Extract the (X, Y) coordinate from the center of the cell holding the provided text.  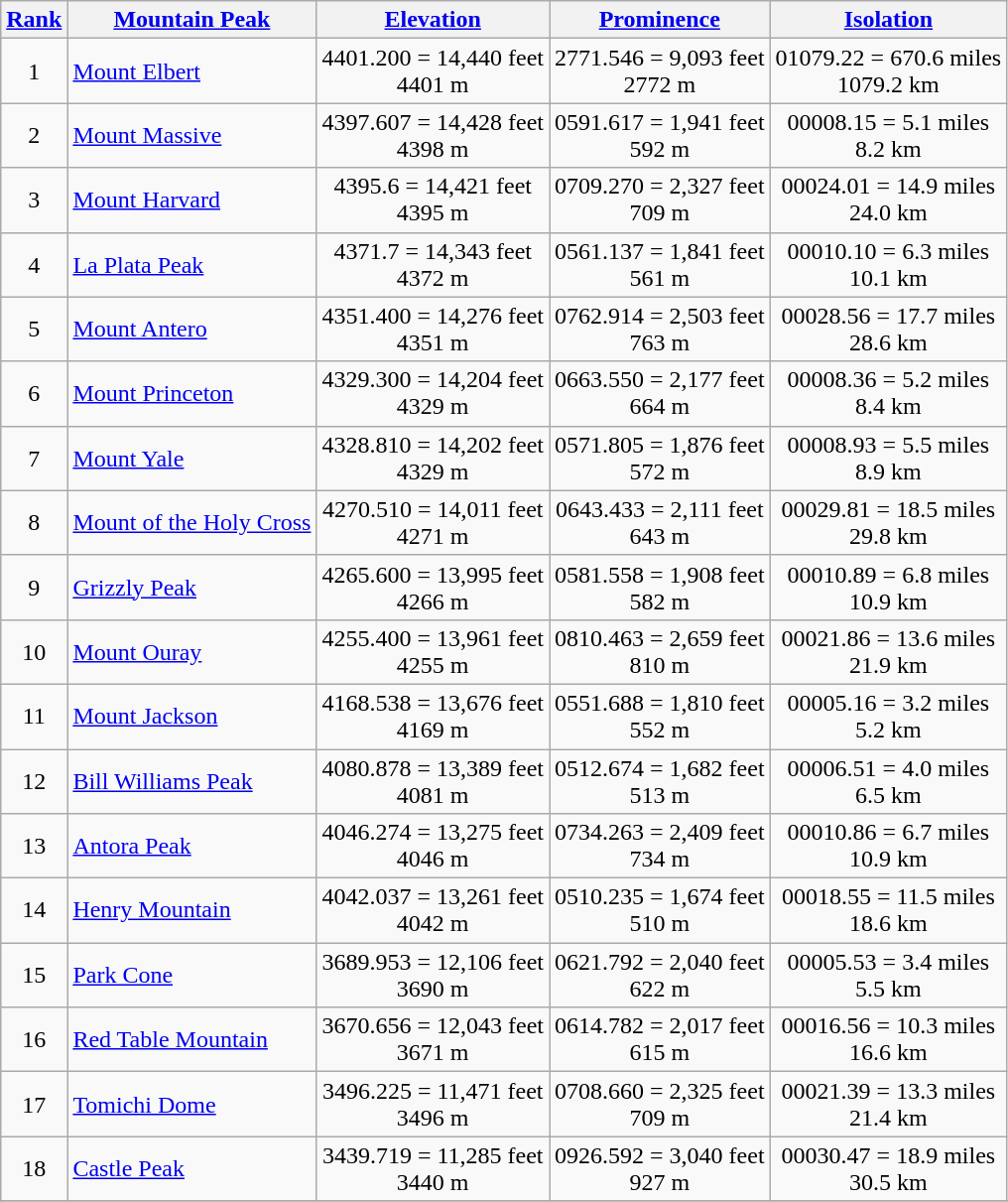
Mount Yale (192, 459)
12 (34, 780)
4168.538 = 13,676 feet4169 m (433, 717)
0709.270 = 2,327 feet709 m (661, 200)
18 (34, 1169)
00021.39 = 13.3 miles21.4 km (889, 1104)
6 (34, 393)
Antora Peak (192, 846)
13 (34, 846)
00016.56 = 10.3 miles16.6 km (889, 1040)
Elevation (433, 20)
00029.81 = 18.5 miles29.8 km (889, 522)
Mountain Peak (192, 20)
3670.656 = 12,043 feet3671 m (433, 1040)
Mount Harvard (192, 200)
2 (34, 135)
11 (34, 717)
00008.15 = 5.1 miles8.2 km (889, 135)
Mount Antero (192, 330)
4371.7 = 14,343 feet4372 m (433, 264)
4042.037 = 13,261 feet4042 m (433, 911)
7 (34, 459)
0663.550 = 2,177 feet664 m (661, 393)
Tomichi Dome (192, 1104)
0510.235 = 1,674 feet510 m (661, 911)
00010.89 = 6.8 miles10.9 km (889, 588)
4397.607 = 14,428 feet4398 m (433, 135)
00006.51 = 4.0 miles6.5 km (889, 780)
3 (34, 200)
Mount Princeton (192, 393)
0762.914 = 2,503 feet763 m (661, 330)
0512.674 = 1,682 feet513 m (661, 780)
4395.6 = 14,421 feet4395 m (433, 200)
2771.546 = 9,093 feet2772 m (661, 71)
01079.22 = 670.6 miles1079.2 km (889, 71)
Red Table Mountain (192, 1040)
4328.810 = 14,202 feet4329 m (433, 459)
00030.47 = 18.9 miles30.5 km (889, 1169)
4351.400 = 14,276 feet4351 m (433, 330)
14 (34, 911)
4046.274 = 13,275 feet4046 m (433, 846)
0551.688 = 1,810 feet552 m (661, 717)
0734.263 = 2,409 feet734 m (661, 846)
Prominence (661, 20)
00008.36 = 5.2 miles8.4 km (889, 393)
3496.225 = 11,471 feet3496 m (433, 1104)
4401.200 = 14,440 feet4401 m (433, 71)
Mount Jackson (192, 717)
0926.592 = 3,040 feet927 m (661, 1169)
3439.719 = 11,285 feet3440 m (433, 1169)
Mount Ouray (192, 651)
Bill Williams Peak (192, 780)
Castle Peak (192, 1169)
La Plata Peak (192, 264)
5 (34, 330)
00005.53 = 3.4 miles5.5 km (889, 975)
00024.01 = 14.9 miles24.0 km (889, 200)
4255.400 = 13,961 feet4255 m (433, 651)
0614.782 = 2,017 feet615 m (661, 1040)
Mount Massive (192, 135)
0810.463 = 2,659 feet810 m (661, 651)
15 (34, 975)
00010.10 = 6.3 miles10.1 km (889, 264)
00028.56 = 17.7 miles28.6 km (889, 330)
0561.137 = 1,841 feet561 m (661, 264)
00010.86 = 6.7 miles10.9 km (889, 846)
Isolation (889, 20)
0591.617 = 1,941 feet592 m (661, 135)
0621.792 = 2,040 feet622 m (661, 975)
00005.16 = 3.2 miles5.2 km (889, 717)
0581.558 = 1,908 feet582 m (661, 588)
00008.93 = 5.5 miles8.9 km (889, 459)
00021.86 = 13.6 miles21.9 km (889, 651)
0571.805 = 1,876 feet572 m (661, 459)
4 (34, 264)
3689.953 = 12,106 feet3690 m (433, 975)
Park Cone (192, 975)
Mount of the Holy Cross (192, 522)
16 (34, 1040)
4265.600 = 13,995 feet4266 m (433, 588)
4329.300 = 14,204 feet4329 m (433, 393)
17 (34, 1104)
8 (34, 522)
1 (34, 71)
10 (34, 651)
Grizzly Peak (192, 588)
0643.433 = 2,111 feet643 m (661, 522)
4080.878 = 13,389 feet4081 m (433, 780)
Rank (34, 20)
Henry Mountain (192, 911)
9 (34, 588)
Mount Elbert (192, 71)
4270.510 = 14,011 feet4271 m (433, 522)
0708.660 = 2,325 feet709 m (661, 1104)
00018.55 = 11.5 miles18.6 km (889, 911)
